Pinpoint the cell where the given text exists, returning its [x, y] midpoint coordinate. 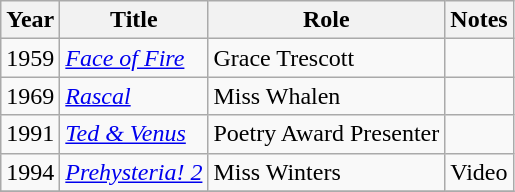
Notes [479, 20]
Miss Winters [326, 172]
Title [134, 20]
1991 [30, 134]
Video [479, 172]
Face of Fire [134, 58]
1959 [30, 58]
Poetry Award Presenter [326, 134]
Grace Trescott [326, 58]
Ted & Venus [134, 134]
Miss Whalen [326, 96]
Rascal [134, 96]
Role [326, 20]
Year [30, 20]
1994 [30, 172]
1969 [30, 96]
Prehysteria! 2 [134, 172]
